Return the (x, y) coordinate for the center point of the cell that contains the specified text.  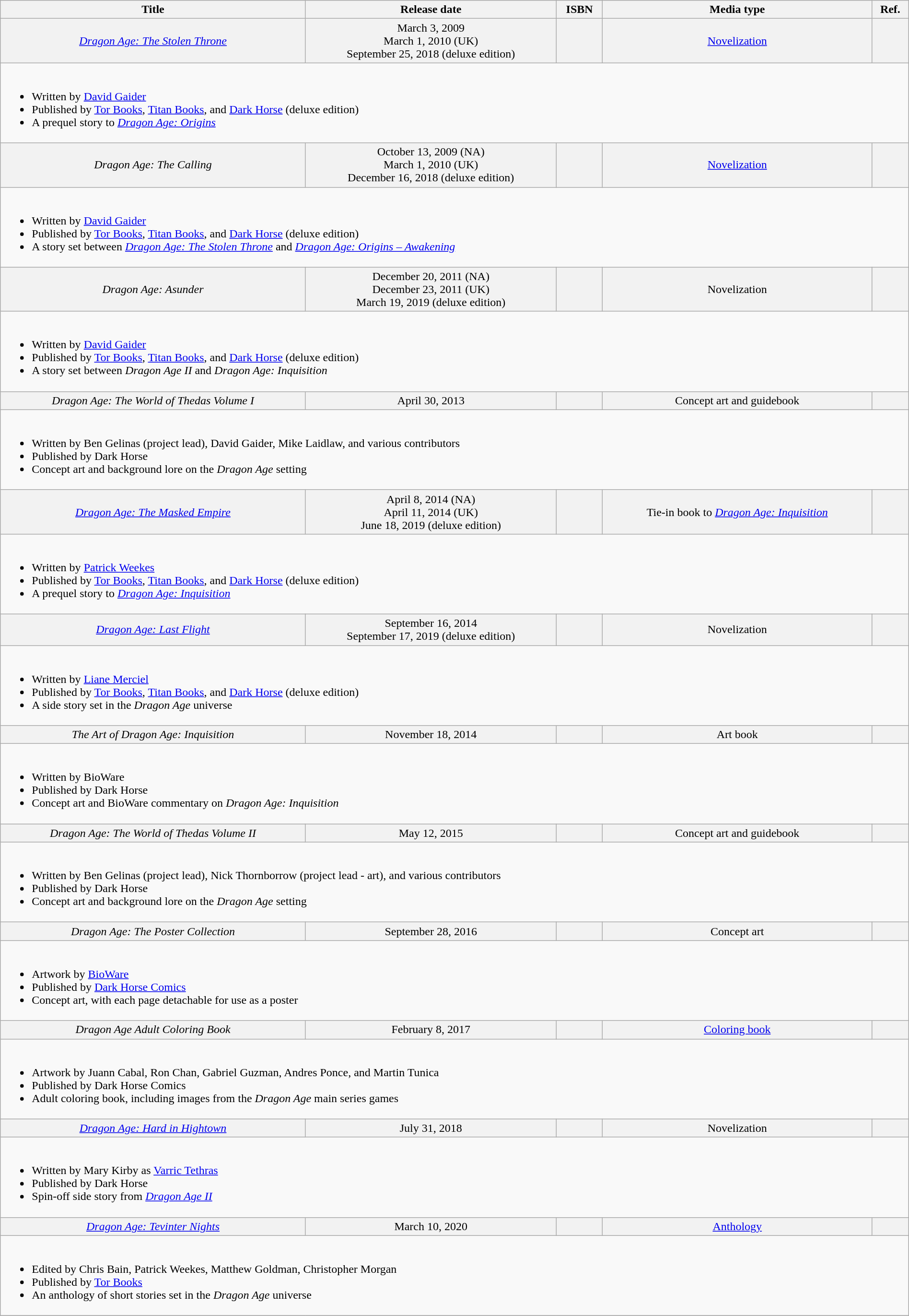
April 30, 2013 (431, 400)
Media type (737, 10)
March 3, 2009 March 1, 2010 (UK) September 25, 2018 (deluxe edition) (431, 41)
Dragon Age: The Masked Empire (153, 512)
September 28, 2016 (431, 931)
Dragon Age Adult Coloring Book (153, 1030)
Dragon Age: The Calling (153, 165)
Coloring book (737, 1030)
March 10, 2020 (431, 1226)
Concept art (737, 931)
November 18, 2014 (431, 735)
The Art of Dragon Age: Inquisition (153, 735)
ISBN (579, 10)
Title (153, 10)
Written by Mary Kirby as Varric TethrasPublished by Dark HorseSpin-off side story from Dragon Age II (454, 1177)
Ref. (890, 10)
September 16, 2014 September 17, 2019 (deluxe edition) (431, 629)
Written by David GaiderPublished by Tor Books, Titan Books, and Dark Horse (deluxe edition)A prequel story to Dragon Age: Origins (454, 103)
Artwork by BioWarePublished by Dark Horse ComicsConcept art, with each page detachable for use as a poster (454, 980)
December 20, 2011 (NA) December 23, 2011 (UK) March 19, 2019 (deluxe edition) (431, 289)
April 8, 2014 (NA) April 11, 2014 (UK) June 18, 2019 (deluxe edition) (431, 512)
Release date (431, 10)
February 8, 2017 (431, 1030)
July 31, 2018 (431, 1128)
Dragon Age: Last Flight (153, 629)
Tie-in book to Dragon Age: Inquisition (737, 512)
Dragon Age: Hard in Hightown (153, 1128)
Dragon Age: The World of Thedas Volume II (153, 833)
October 13, 2009 (NA) March 1, 2010 (UK) December 16, 2018 (deluxe edition) (431, 165)
Dragon Age: Asunder (153, 289)
Dragon Age: The World of Thedas Volume I (153, 400)
Written by BioWarePublished by Dark HorseConcept art and BioWare commentary on Dragon Age: Inquisition (454, 784)
Written by Patrick WeekesPublished by Tor Books, Titan Books, and Dark Horse (deluxe edition)A prequel story to Dragon Age: Inquisition (454, 574)
Art book (737, 735)
Dragon Age: The Stolen Throne (153, 41)
May 12, 2015 (431, 833)
Written by Liane MercielPublished by Tor Books, Titan Books, and Dark Horse (deluxe edition)A side story set in the Dragon Age universe (454, 686)
Dragon Age: The Poster Collection (153, 931)
Dragon Age: Tevinter Nights (153, 1226)
Anthology (737, 1226)
